Capture the cell that displays the provided text and extract its (x, y) central coordinate. 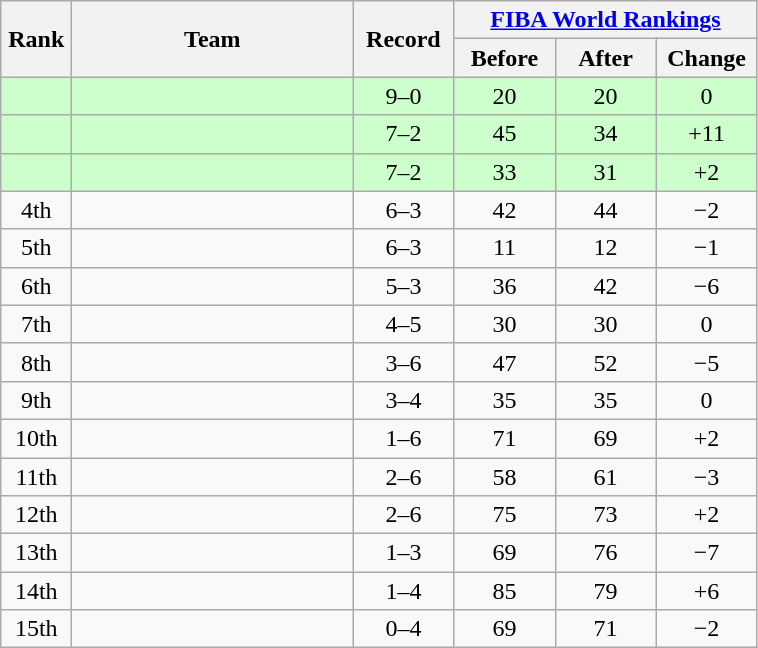
9th (36, 400)
0–4 (404, 629)
1–6 (404, 438)
6th (36, 286)
5th (36, 248)
14th (36, 591)
1–4 (404, 591)
3–4 (404, 400)
−7 (706, 553)
11th (36, 477)
+11 (706, 134)
75 (504, 515)
7th (36, 324)
85 (504, 591)
−6 (706, 286)
11 (504, 248)
33 (504, 172)
12th (36, 515)
4th (36, 210)
34 (606, 134)
31 (606, 172)
4–5 (404, 324)
−1 (706, 248)
10th (36, 438)
Rank (36, 39)
36 (504, 286)
−3 (706, 477)
61 (606, 477)
44 (606, 210)
8th (36, 362)
FIBA World Rankings (606, 20)
79 (606, 591)
52 (606, 362)
+6 (706, 591)
13th (36, 553)
12 (606, 248)
76 (606, 553)
15th (36, 629)
5–3 (404, 286)
3–6 (404, 362)
Record (404, 39)
73 (606, 515)
58 (504, 477)
9–0 (404, 96)
47 (504, 362)
After (606, 58)
1–3 (404, 553)
Team (212, 39)
45 (504, 134)
Before (504, 58)
Change (706, 58)
−5 (706, 362)
